For the text-containing cell, return its midpoint in [X, Y] coordinate format. 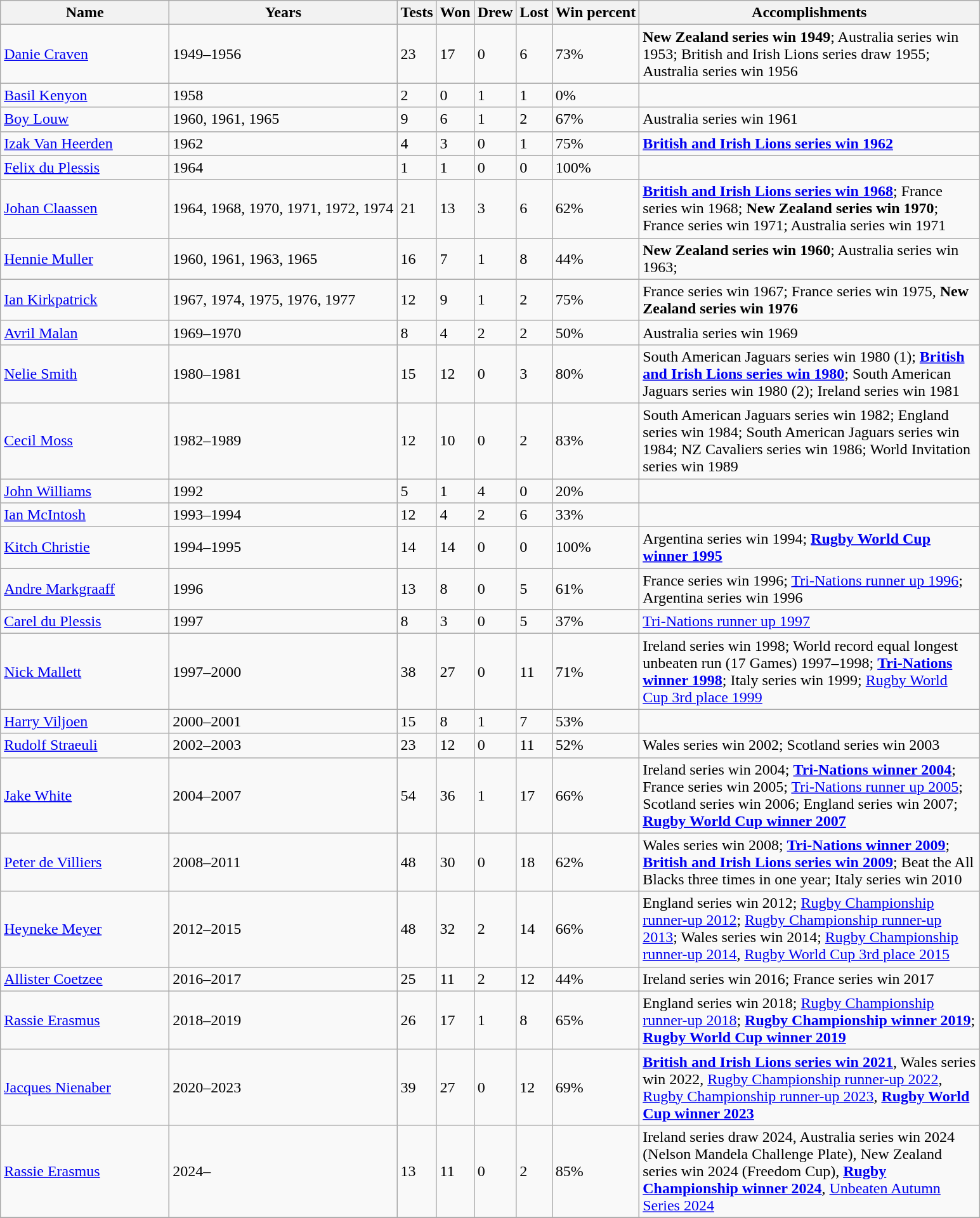
Danie Craven [85, 54]
21 [417, 209]
65% [596, 1020]
2016–2017 [283, 979]
Avril Malan [85, 332]
20% [596, 490]
37% [596, 622]
Rudolf Straeuli [85, 745]
Boy Louw [85, 119]
38 [417, 671]
71% [596, 671]
Ian McIntosh [85, 515]
2020–2023 [283, 1087]
2002–2003 [283, 745]
Argentina series win 1994; Rugby World Cup winner 1995 [809, 548]
50% [596, 332]
Ireland series win 2016; France series win 2017 [809, 979]
Hennie Muller [85, 259]
Australia series win 1969 [809, 332]
61% [596, 589]
36 [455, 796]
John Williams [85, 490]
Carel du Plessis [85, 622]
Accomplishments [809, 13]
1967, 1974, 1975, 1976, 1977 [283, 299]
Won [455, 13]
2012–2015 [283, 929]
Allister Coetzee [85, 979]
1964 [283, 167]
53% [596, 721]
2004–2007 [283, 796]
54 [417, 796]
30 [455, 862]
Tri-Nations runner up 1997 [809, 622]
1958 [283, 95]
Cecil Moss [85, 440]
69% [596, 1087]
Wales series win 2002; Scotland series win 2003 [809, 745]
33% [596, 515]
Johan Claassen [85, 209]
18 [534, 862]
Nelie Smith [85, 374]
Tests [417, 13]
New Zealand series win 1949; Australia series win 1953; British and Irish Lions series draw 1955; Australia series win 1956 [809, 54]
Basil Kenyon [85, 95]
16 [417, 259]
1960, 1961, 1963, 1965 [283, 259]
2018–2019 [283, 1020]
France series win 1996; Tri-Nations runner up 1996; Argentina series win 1996 [809, 589]
80% [596, 374]
32 [455, 929]
Kitch Christie [85, 548]
Years [283, 13]
1996 [283, 589]
2024– [283, 1171]
83% [596, 440]
39 [417, 1087]
Name [85, 13]
Ian Kirkpatrick [85, 299]
Andre Markgraaff [85, 589]
52% [596, 745]
1980–1981 [283, 374]
England series win 2018; Rugby Championship runner-up 2018; Rugby Championship winner 2019; Rugby World Cup winner 2019 [809, 1020]
New Zealand series win 1960; Australia series win 1963; [809, 259]
85% [596, 1171]
1982–1989 [283, 440]
Felix du Plessis [85, 167]
1949–1956 [283, 54]
1994–1995 [283, 548]
France series win 1967; France series win 1975, New Zealand series win 1976 [809, 299]
Heyneke Meyer [85, 929]
Lost [534, 13]
10 [455, 440]
Win percent [596, 13]
Nick Mallett [85, 671]
2008–2011 [283, 862]
1969–1970 [283, 332]
Peter de Villiers [85, 862]
British and Irish Lions series win 1968; France series win 1968; New Zealand series win 1970; France series win 1971; Australia series win 1971 [809, 209]
British and Irish Lions series win 1962 [809, 143]
1962 [283, 143]
2000–2001 [283, 721]
1964, 1968, 1970, 1971, 1972, 1974 [283, 209]
Jake White [85, 796]
1997 [283, 622]
1997–2000 [283, 671]
Drew [495, 13]
Jacques Nienaber [85, 1087]
1993–1994 [283, 515]
Australia series win 1961 [809, 119]
73% [596, 54]
1960, 1961, 1965 [283, 119]
Harry Viljoen [85, 721]
Izak Van Heerden [85, 143]
67% [596, 119]
25 [417, 979]
1992 [283, 490]
26 [417, 1020]
0% [596, 95]
